Locate the cell with the specified text and output its [X, Y] center coordinate. 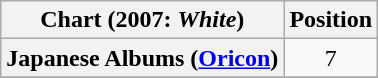
7 [331, 58]
Japanese Albums (Oricon) [142, 58]
Position [331, 20]
Chart (2007: White) [142, 20]
